Provide the (X, Y) coordinate of the cell's center where the given text is located.  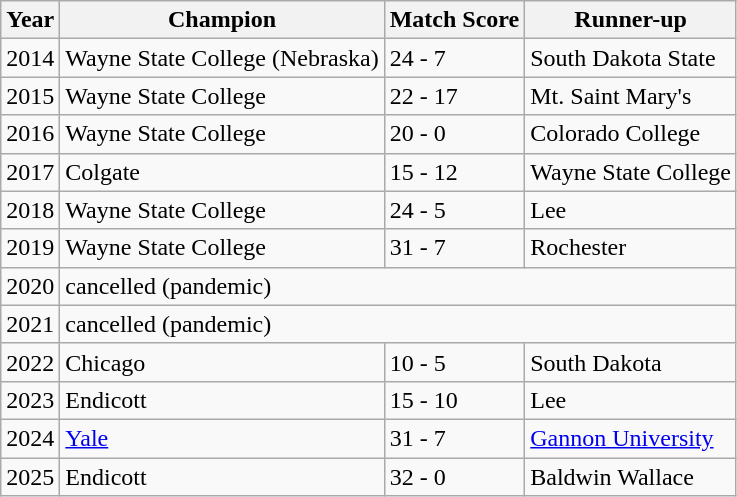
2019 (30, 248)
10 - 5 (454, 362)
Baldwin Wallace (631, 477)
15 - 10 (454, 400)
Yale (222, 438)
Wayne State College (Nebraska) (222, 58)
Match Score (454, 20)
Colorado College (631, 134)
22 - 17 (454, 96)
2017 (30, 172)
Colgate (222, 172)
2021 (30, 324)
2025 (30, 477)
24 - 5 (454, 210)
15 - 12 (454, 172)
2023 (30, 400)
South Dakota State (631, 58)
South Dakota (631, 362)
2015 (30, 96)
Year (30, 20)
32 - 0 (454, 477)
2022 (30, 362)
2024 (30, 438)
Chicago (222, 362)
20 - 0 (454, 134)
Gannon University (631, 438)
2020 (30, 286)
2016 (30, 134)
2018 (30, 210)
Rochester (631, 248)
Champion (222, 20)
2014 (30, 58)
Runner-up (631, 20)
24 - 7 (454, 58)
Mt. Saint Mary's (631, 96)
